Search for the cell housing the specified text and yield its [X, Y] center coordinate. 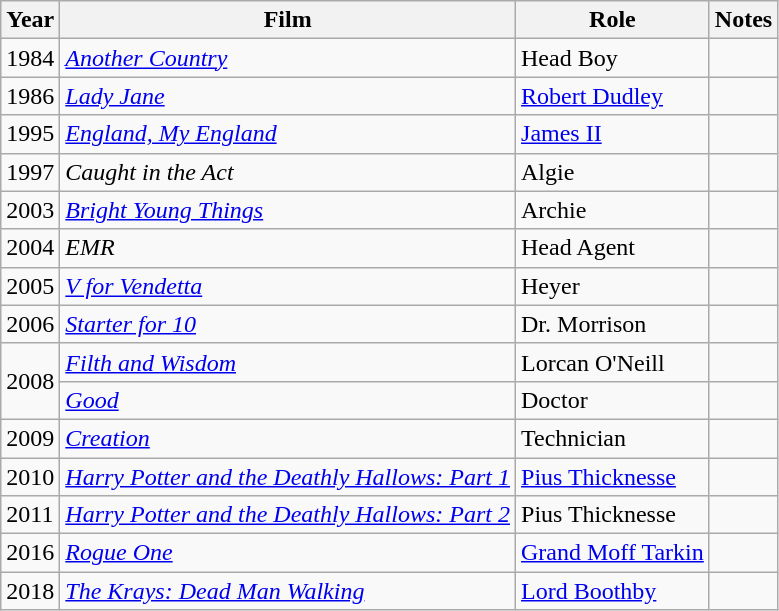
Head Boy [613, 58]
1997 [30, 172]
Harry Potter and the Deathly Hallows: Part 1 [288, 477]
Creation [288, 438]
2009 [30, 438]
Dr. Morrison [613, 324]
Caught in the Act [288, 172]
2010 [30, 477]
Filth and Wisdom [288, 362]
Starter for 10 [288, 324]
Head Agent [613, 248]
Year [30, 20]
Archie [613, 210]
Harry Potter and the Deathly Hallows: Part 2 [288, 515]
Role [613, 20]
The Krays: Dead Man Walking [288, 591]
Film [288, 20]
2016 [30, 553]
V for Vendetta [288, 286]
Algie [613, 172]
Rogue One [288, 553]
Good [288, 400]
2018 [30, 591]
Another Country [288, 58]
James II [613, 134]
Grand Moff Tarkin [613, 553]
Robert Dudley [613, 96]
2003 [30, 210]
2008 [30, 381]
2005 [30, 286]
1986 [30, 96]
2011 [30, 515]
2006 [30, 324]
Notes [743, 20]
England, My England [288, 134]
2004 [30, 248]
Technician [613, 438]
Doctor [613, 400]
Lady Jane [288, 96]
Lorcan O'Neill [613, 362]
Heyer [613, 286]
1995 [30, 134]
Lord Boothby [613, 591]
Bright Young Things [288, 210]
EMR [288, 248]
1984 [30, 58]
